From the cell containing the given text, extract its center point as (x, y) coordinate. 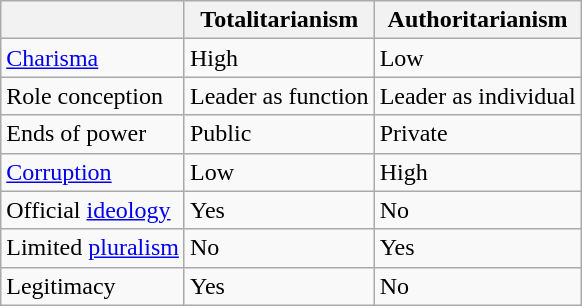
Role conception (93, 96)
Charisma (93, 58)
Authoritarianism (478, 20)
Private (478, 134)
Limited pluralism (93, 248)
Legitimacy (93, 286)
Public (279, 134)
Totalitarianism (279, 20)
Leader as individual (478, 96)
Corruption (93, 172)
Official ideology (93, 210)
Leader as function (279, 96)
Ends of power (93, 134)
